From the cell containing the given text, extract its center point as [x, y] coordinate. 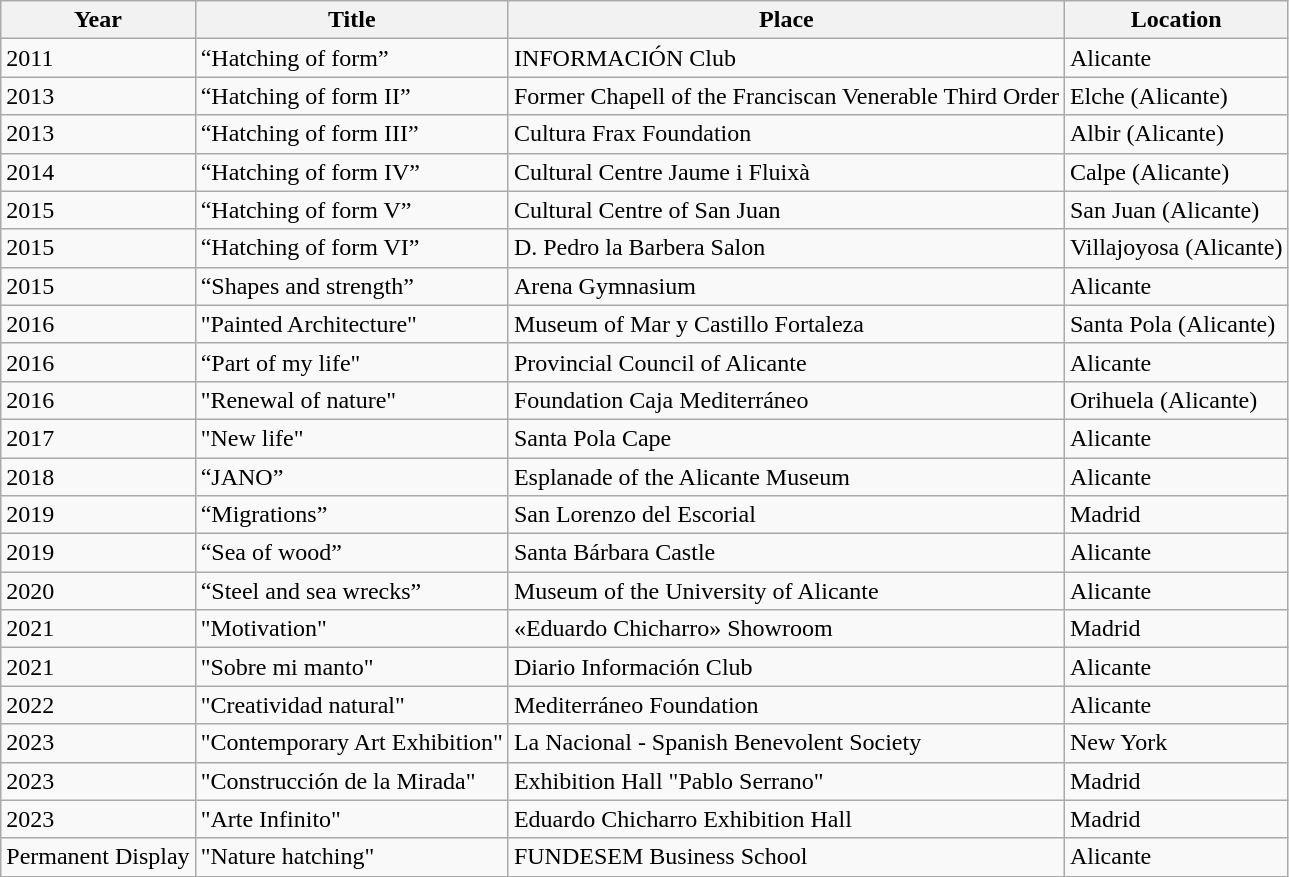
"Nature hatching" [352, 857]
Cultural Centre Jaume i Fluixà [786, 172]
Exhibition Hall "Pablo Serrano" [786, 781]
San Juan (Alicante) [1176, 210]
New York [1176, 743]
“Hatching of form III” [352, 134]
“Hatching of form IV” [352, 172]
"Creatividad natural" [352, 705]
Orihuela (Alicante) [1176, 400]
Location [1176, 20]
“Hatching of form V” [352, 210]
Villajoyosa (Alicante) [1176, 248]
2018 [98, 477]
"Arte Infinito" [352, 819]
D. Pedro la Barbera Salon [786, 248]
“JANO” [352, 477]
La Nacional - Spanish Benevolent Society [786, 743]
"New life" [352, 438]
“Shapes and strength” [352, 286]
Year [98, 20]
Esplanade of the Alicante Museum [786, 477]
"Construcción de la Mirada" [352, 781]
Museum of the University of Alicante [786, 591]
Permanent Display [98, 857]
Museum of Mar y Castillo Fortaleza [786, 324]
Santa Pola Cape [786, 438]
“Hatching of form” [352, 58]
«Eduardo Chicharro» Showroom [786, 629]
Arena Gymnasium [786, 286]
INFORMACIÓN Club [786, 58]
Diario Información Club [786, 667]
“Sea of wood” [352, 553]
Title [352, 20]
“Hatching of form II” [352, 96]
Calpe (Alicante) [1176, 172]
2020 [98, 591]
"Motivation" [352, 629]
San Lorenzo del Escorial [786, 515]
“Hatching of form VI” [352, 248]
FUNDESEM Business School [786, 857]
Santa Bárbara Castle [786, 553]
2011 [98, 58]
Mediterráneo Foundation [786, 705]
Eduardo Chicharro Exhibition Hall [786, 819]
Provincial Council of Alicante [786, 362]
Albir (Alicante) [1176, 134]
2017 [98, 438]
2014 [98, 172]
"Contemporary Art Exhibition" [352, 743]
Cultura Frax Foundation [786, 134]
"Painted Architecture" [352, 324]
Place [786, 20]
Former Chapell of the Franciscan Venerable Third Order [786, 96]
2022 [98, 705]
“Steel and sea wrecks” [352, 591]
“Part of my life" [352, 362]
Foundation Caja Mediterráneo [786, 400]
“Migrations” [352, 515]
Cultural Centre of San Juan [786, 210]
Santa Pola (Alicante) [1176, 324]
"Sobre mi manto" [352, 667]
"Renewal of nature" [352, 400]
Elche (Alicante) [1176, 96]
